Determine the (x, y) coordinate at the center of the cell enclosing the given text.  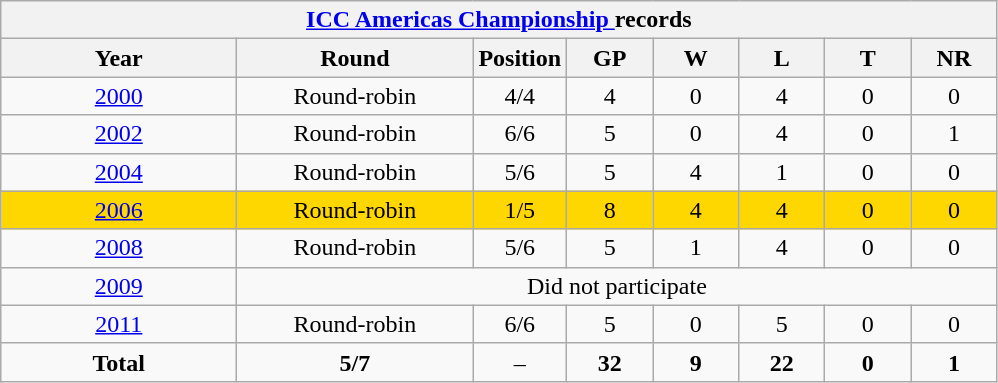
W (696, 58)
Year (119, 58)
2011 (119, 324)
2008 (119, 248)
Round (355, 58)
5/7 (355, 362)
2006 (119, 210)
Position (520, 58)
1/5 (520, 210)
2009 (119, 286)
22 (782, 362)
2002 (119, 134)
– (520, 362)
2000 (119, 96)
Total (119, 362)
T (868, 58)
2004 (119, 172)
8 (610, 210)
Did not participate (617, 286)
9 (696, 362)
GP (610, 58)
NR (954, 58)
L (782, 58)
4/4 (520, 96)
32 (610, 362)
ICC Americas Championship records (499, 20)
